Output the (x, y) coordinate of the center of the cell containing the given text.  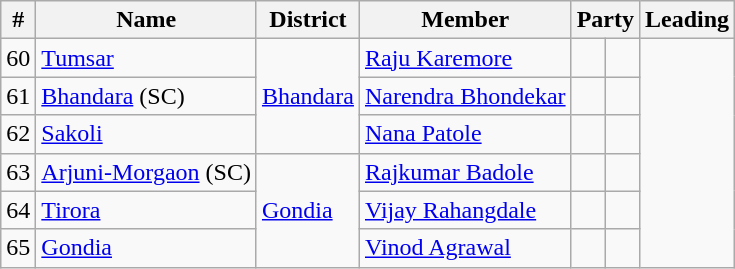
Leading (686, 20)
# (18, 20)
Rajkumar Badole (465, 172)
62 (18, 134)
Member (465, 20)
Raju Karemore (465, 58)
Vinod Agrawal (465, 248)
Nana Patole (465, 134)
Vijay Rahangdale (465, 210)
Bhandara (SC) (146, 96)
64 (18, 210)
Bhandara (308, 96)
Tirora (146, 210)
District (308, 20)
65 (18, 248)
Narendra Bhondekar (465, 96)
61 (18, 96)
Sakoli (146, 134)
Name (146, 20)
Arjuni-Morgaon (SC) (146, 172)
Party (605, 20)
60 (18, 58)
63 (18, 172)
Tumsar (146, 58)
